Search for the cell housing the specified text and yield its [X, Y] center coordinate. 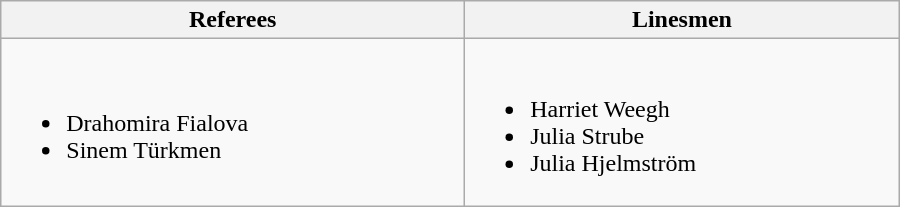
Referees [233, 20]
Harriet Weegh Julia Strube Julia Hjelmström [682, 122]
Linesmen [682, 20]
Drahomira Fialova Sinem Türkmen [233, 122]
